Output the (x, y) coordinate of the center of the cell containing the given text.  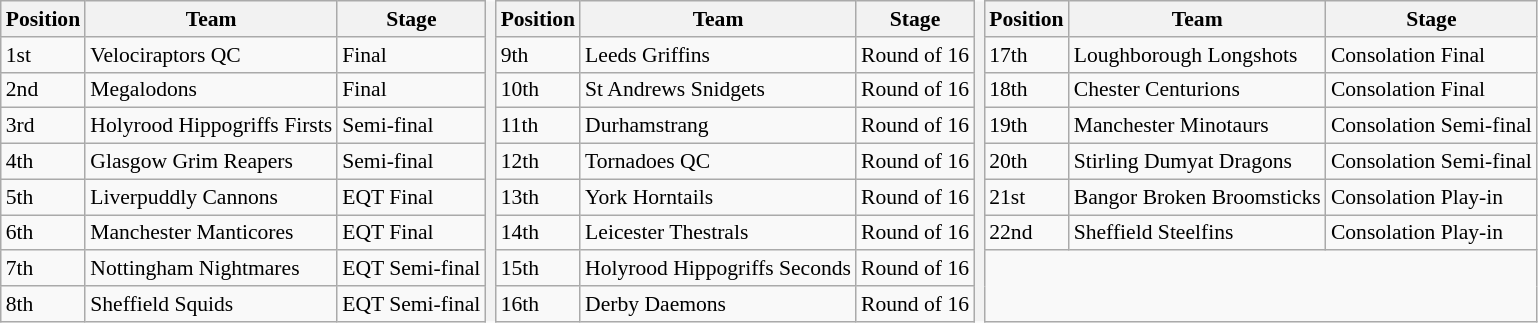
St Andrews Snidgets (718, 90)
16th (538, 304)
Leeds Griffins (718, 55)
Nottingham Nightmares (211, 269)
9th (538, 55)
7th (43, 269)
Megalodons (211, 90)
21st (1026, 197)
20th (1026, 162)
Velociraptors QC (211, 55)
2nd (43, 90)
13th (538, 197)
18th (1026, 90)
5th (43, 197)
Tornadoes QC (718, 162)
Manchester Manticores (211, 233)
8th (43, 304)
Sheffield Steelfins (1198, 233)
Loughborough Longshots (1198, 55)
Sheffield Squids (211, 304)
10th (538, 90)
22nd (1026, 233)
Durhamstrang (718, 126)
17th (1026, 55)
Holyrood Hippogriffs Seconds (718, 269)
3rd (43, 126)
Glasgow Grim Reapers (211, 162)
Stirling Dumyat Dragons (1198, 162)
19th (1026, 126)
Liverpuddly Cannons (211, 197)
Chester Centurions (1198, 90)
14th (538, 233)
Leicester Thestrals (718, 233)
6th (43, 233)
Derby Daemons (718, 304)
12th (538, 162)
15th (538, 269)
1st (43, 55)
Bangor Broken Broomsticks (1198, 197)
York Horntails (718, 197)
Holyrood Hippogriffs Firsts (211, 126)
11th (538, 126)
Manchester Minotaurs (1198, 126)
4th (43, 162)
